Return the (X, Y) coordinate for the center point of the cell that contains the specified text.  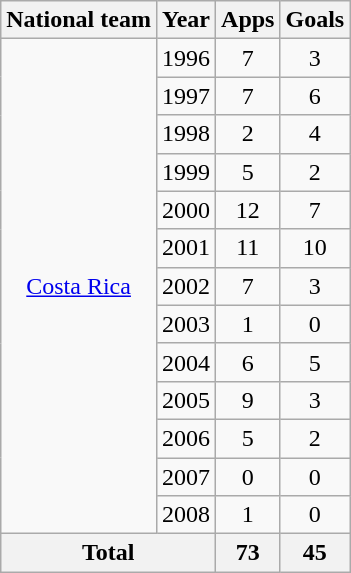
1998 (186, 134)
9 (248, 400)
2003 (186, 324)
12 (248, 210)
Year (186, 20)
2000 (186, 210)
2005 (186, 400)
1999 (186, 172)
1996 (186, 58)
Costa Rica (79, 286)
4 (315, 134)
Apps (248, 20)
1997 (186, 96)
2002 (186, 286)
2007 (186, 477)
2001 (186, 248)
2008 (186, 515)
Goals (315, 20)
45 (315, 553)
2006 (186, 438)
National team (79, 20)
Total (108, 553)
11 (248, 248)
73 (248, 553)
10 (315, 248)
2004 (186, 362)
